Locate the cell with the specified text and output its [x, y] center coordinate. 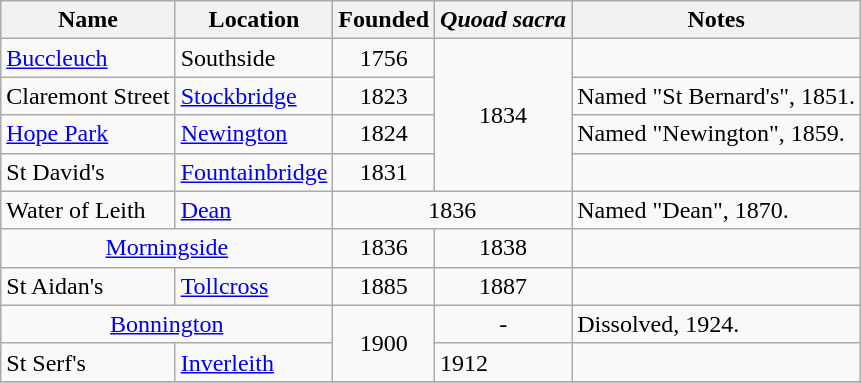
1912 [504, 362]
Named "St Bernard's", 1851. [716, 96]
Named "Newington", 1859. [716, 134]
Dissolved, 1924. [716, 324]
Morningside [167, 248]
St Aidan's [88, 286]
Location [254, 20]
Claremont Street [88, 96]
1887 [504, 286]
Name [88, 20]
Bonnington [167, 324]
Named "Dean", 1870. [716, 210]
Stockbridge [254, 96]
1885 [384, 286]
Notes [716, 20]
Southside [254, 58]
1838 [504, 248]
Quoad sacra [504, 20]
Fountainbridge [254, 172]
Founded [384, 20]
Newington [254, 134]
Hope Park [88, 134]
1823 [384, 96]
- [504, 324]
Inverleith [254, 362]
Water of Leith [88, 210]
St Serf's [88, 362]
St David's [88, 172]
Dean [254, 210]
1834 [504, 115]
1900 [384, 343]
1756 [384, 58]
1824 [384, 134]
Buccleuch [88, 58]
1831 [384, 172]
Tollcross [254, 286]
